Detect which cell encompasses the target text, then output its [x, y] center coordinate. 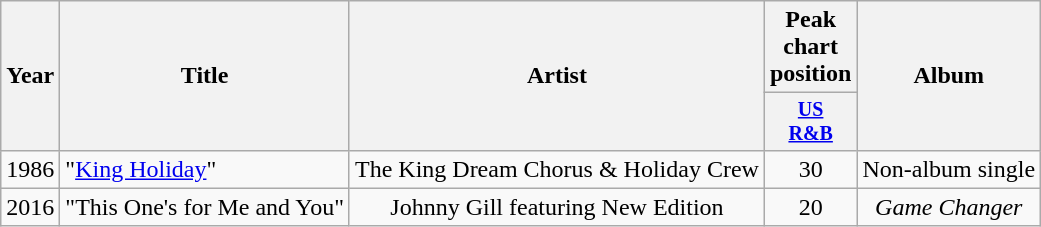
Artist [556, 76]
Game Changer [949, 207]
Album [949, 76]
"This One's for Me and You" [205, 207]
USR&B [810, 122]
Title [205, 76]
20 [810, 207]
Non-album single [949, 169]
Johnny Gill featuring New Edition [556, 207]
1986 [30, 169]
Year [30, 76]
30 [810, 169]
2016 [30, 207]
The King Dream Chorus & Holiday Crew [556, 169]
Peak chart position [810, 47]
"King Holiday" [205, 169]
